Scan for the cell matching the given text and deliver its [X, Y] coordinate at center. 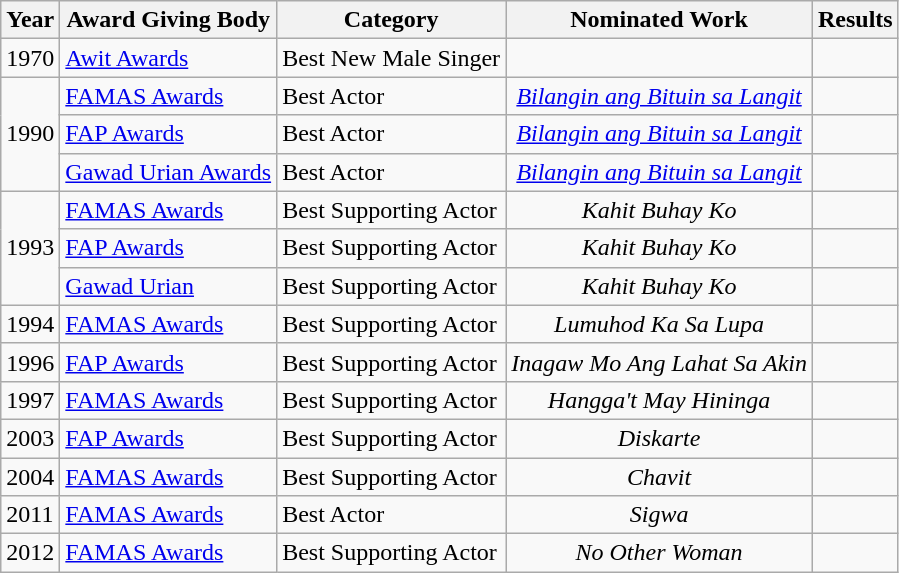
Year [30, 20]
1970 [30, 58]
Best New Male Singer [392, 58]
2012 [30, 553]
No Other Woman [660, 553]
Sigwa [660, 515]
1990 [30, 134]
2004 [30, 477]
Lumuhod Ka Sa Lupa [660, 324]
Inagaw Mo Ang Lahat Sa Akin [660, 362]
2011 [30, 515]
1997 [30, 400]
Diskarte [660, 438]
Award Giving Body [168, 20]
1994 [30, 324]
Hangga't May Hininga [660, 400]
Nominated Work [660, 20]
Awit Awards [168, 58]
2003 [30, 438]
Gawad Urian [168, 286]
1996 [30, 362]
1993 [30, 248]
Chavit [660, 477]
Category [392, 20]
Gawad Urian Awards [168, 172]
Results [855, 20]
